Locate the cell with the specified text and output its (X, Y) center coordinate. 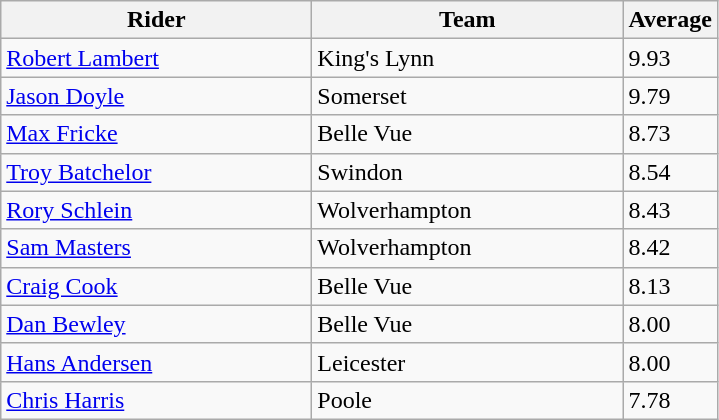
Average (670, 20)
Somerset (468, 96)
Rory Schlein (156, 210)
8.13 (670, 286)
Chris Harris (156, 400)
8.42 (670, 248)
King's Lynn (468, 58)
Sam Masters (156, 248)
9.79 (670, 96)
9.93 (670, 58)
Hans Andersen (156, 362)
Troy Batchelor (156, 172)
Max Fricke (156, 134)
Leicester (468, 362)
Swindon (468, 172)
8.43 (670, 210)
7.78 (670, 400)
Craig Cook (156, 286)
8.73 (670, 134)
Team (468, 20)
Dan Bewley (156, 324)
Robert Lambert (156, 58)
Rider (156, 20)
8.54 (670, 172)
Poole (468, 400)
Jason Doyle (156, 96)
